Provide the [X, Y] coordinate of the cell's center where the given text is located.  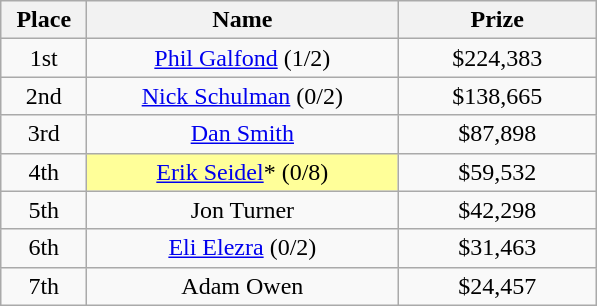
7th [44, 286]
Name [242, 20]
$224,383 [498, 58]
6th [44, 248]
$87,898 [498, 134]
$31,463 [498, 248]
Place [44, 20]
4th [44, 172]
$42,298 [498, 210]
Prize [498, 20]
$59,532 [498, 172]
Adam Owen [242, 286]
Jon Turner [242, 210]
3rd [44, 134]
Erik Seidel* (0/8) [242, 172]
2nd [44, 96]
$24,457 [498, 286]
5th [44, 210]
Nick Schulman (0/2) [242, 96]
Eli Elezra (0/2) [242, 248]
Dan Smith [242, 134]
Phil Galfond (1/2) [242, 58]
1st [44, 58]
$138,665 [498, 96]
